Locate the cell with the specified text and output its (x, y) center coordinate. 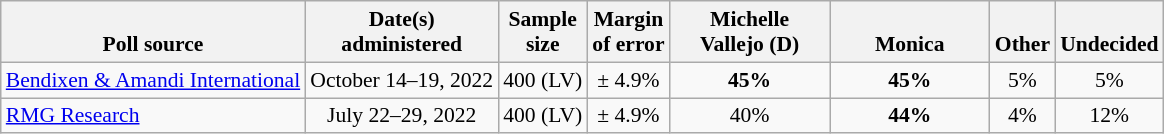
July 22–29, 2022 (402, 116)
Date(s)administered (402, 32)
4% (1022, 116)
Bendixen & Amandi International (153, 80)
Monica (910, 32)
Poll source (153, 32)
MichelleVallejo (D) (750, 32)
44% (910, 116)
Other (1022, 32)
Undecided (1109, 32)
Marginof error (628, 32)
October 14–19, 2022 (402, 80)
Samplesize (542, 32)
12% (1109, 116)
40% (750, 116)
RMG Research (153, 116)
